From the cell containing the given text, extract its center point as (x, y) coordinate. 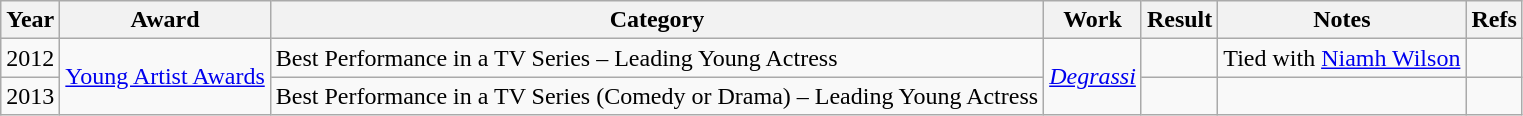
Category (656, 20)
Award (165, 20)
Degrassi (1093, 77)
2013 (30, 96)
Refs (1494, 20)
Young Artist Awards (165, 77)
2012 (30, 58)
Best Performance in a TV Series – Leading Young Actress (656, 58)
Tied with Niamh Wilson (1342, 58)
Work (1093, 20)
Result (1179, 20)
Notes (1342, 20)
Year (30, 20)
Best Performance in a TV Series (Comedy or Drama) – Leading Young Actress (656, 96)
